Capture the cell that displays the provided text and extract its [x, y] central coordinate. 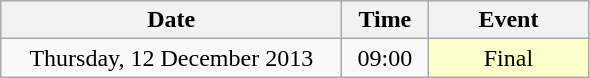
Time [385, 20]
Thursday, 12 December 2013 [172, 58]
Event [508, 20]
Date [172, 20]
Final [508, 58]
09:00 [385, 58]
